Output the (X, Y) coordinate of the center of the cell containing the given text.  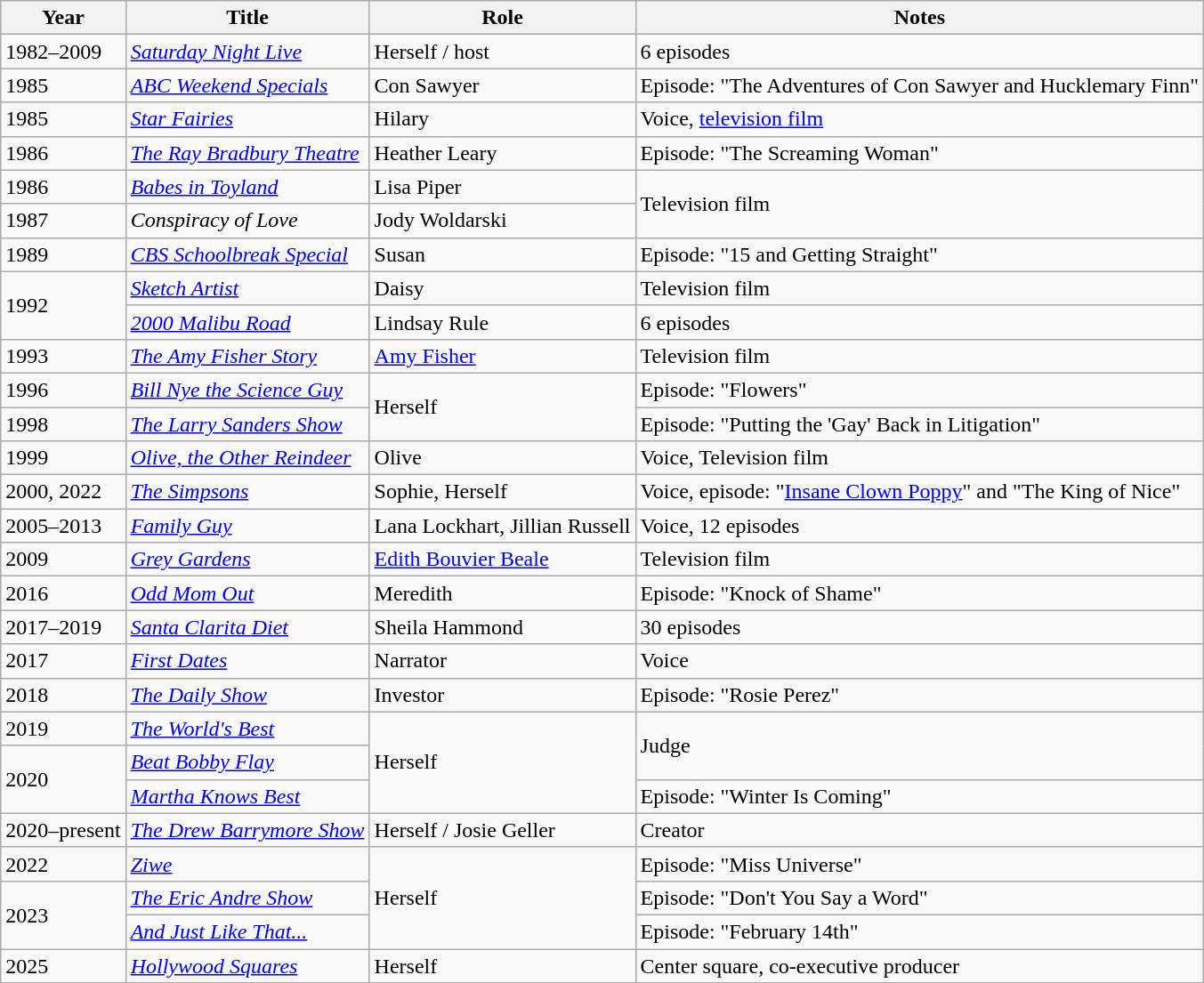
2022 (63, 864)
Episode: "February 14th" (920, 931)
2005–2013 (63, 526)
2023 (63, 915)
Lindsay Rule (502, 322)
2020–present (63, 830)
Daisy (502, 288)
The Daily Show (247, 695)
2017–2019 (63, 627)
Episode: "Rosie Perez" (920, 695)
2018 (63, 695)
Episode: "Miss Universe" (920, 864)
Susan (502, 254)
Family Guy (247, 526)
Hilary (502, 119)
The Eric Andre Show (247, 898)
1999 (63, 458)
2016 (63, 593)
And Just Like That... (247, 931)
1992 (63, 305)
Voice, 12 episodes (920, 526)
Episode: "Flowers" (920, 390)
The Simpsons (247, 492)
Saturday Night Live (247, 52)
Martha Knows Best (247, 796)
Sketch Artist (247, 288)
1996 (63, 390)
2019 (63, 729)
The World's Best (247, 729)
Episode: "Don't You Say a Word" (920, 898)
Narrator (502, 661)
Odd Mom Out (247, 593)
2000 Malibu Road (247, 322)
ABC Weekend Specials (247, 85)
Con Sawyer (502, 85)
Sophie, Herself (502, 492)
Episode: "Knock of Shame" (920, 593)
Herself / Josie Geller (502, 830)
The Amy Fisher Story (247, 356)
1989 (63, 254)
2000, 2022 (63, 492)
Amy Fisher (502, 356)
Conspiracy of Love (247, 221)
Voice (920, 661)
Santa Clarita Diet (247, 627)
1982–2009 (63, 52)
Lisa Piper (502, 187)
2020 (63, 779)
Voice, episode: "Insane Clown Poppy" and "The King of Nice" (920, 492)
1993 (63, 356)
Star Fairies (247, 119)
Episode: "The Screaming Woman" (920, 153)
Bill Nye the Science Guy (247, 390)
Herself / host (502, 52)
Role (502, 18)
Edith Bouvier Beale (502, 560)
Title (247, 18)
2017 (63, 661)
Year (63, 18)
1987 (63, 221)
Babes in Toyland (247, 187)
Episode: "Winter Is Coming" (920, 796)
Olive (502, 458)
Meredith (502, 593)
Judge (920, 745)
Heather Leary (502, 153)
CBS Schoolbreak Special (247, 254)
Investor (502, 695)
The Ray Bradbury Theatre (247, 153)
1998 (63, 424)
Center square, co-executive producer (920, 965)
Episode: "The Adventures of Con Sawyer and Hucklemary Finn" (920, 85)
Grey Gardens (247, 560)
Lana Lockhart, Jillian Russell (502, 526)
Ziwe (247, 864)
30 episodes (920, 627)
The Drew Barrymore Show (247, 830)
Sheila Hammond (502, 627)
Episode: "Putting the 'Gay' Back in Litigation" (920, 424)
Jody Woldarski (502, 221)
2025 (63, 965)
Hollywood Squares (247, 965)
2009 (63, 560)
Olive, the Other Reindeer (247, 458)
Episode: "15 and Getting Straight" (920, 254)
The Larry Sanders Show (247, 424)
First Dates (247, 661)
Voice, Television film (920, 458)
Creator (920, 830)
Voice, television film (920, 119)
Beat Bobby Flay (247, 762)
Notes (920, 18)
